Pinpoint the cell where the given text exists, returning its [X, Y] midpoint coordinate. 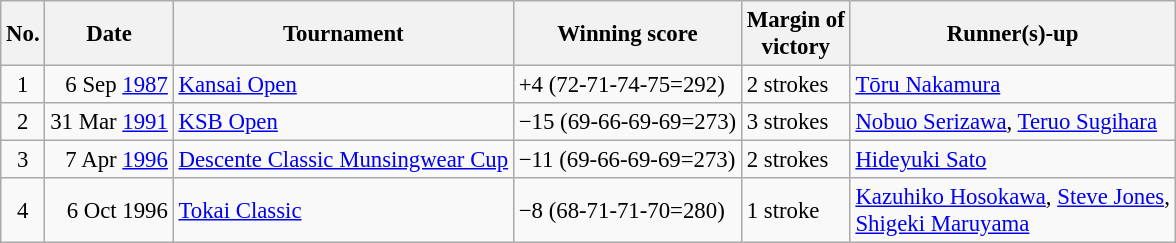
KSB Open [343, 122]
7 Apr 1996 [109, 160]
−11 (69-66-69-69=273) [627, 160]
Kazuhiko Hosokawa, Steve Jones, Shigeki Maruyama [1012, 210]
1 stroke [796, 210]
3 strokes [796, 122]
Nobuo Serizawa, Teruo Sugihara [1012, 122]
Kansai Open [343, 85]
6 Oct 1996 [109, 210]
Tournament [343, 34]
6 Sep 1987 [109, 85]
3 [23, 160]
Descente Classic Munsingwear Cup [343, 160]
Margin ofvictory [796, 34]
Date [109, 34]
Winning score [627, 34]
2 [23, 122]
−15 (69-66-69-69=273) [627, 122]
Hideyuki Sato [1012, 160]
Tokai Classic [343, 210]
31 Mar 1991 [109, 122]
No. [23, 34]
Runner(s)-up [1012, 34]
−8 (68-71-71-70=280) [627, 210]
4 [23, 210]
1 [23, 85]
Tōru Nakamura [1012, 85]
+4 (72-71-74-75=292) [627, 85]
